Extract the (x, y) coordinate from the center of the cell holding the provided text.  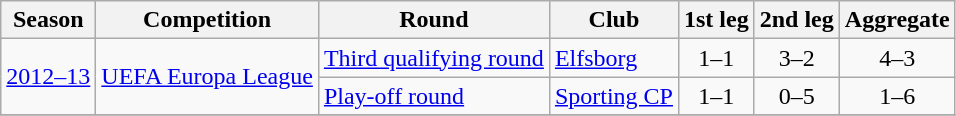
2012–13 (48, 77)
3–2 (796, 58)
Round (434, 20)
1st leg (716, 20)
Club (614, 20)
0–5 (796, 96)
Elfsborg (614, 58)
1–6 (897, 96)
UEFA Europa League (208, 77)
Season (48, 20)
Aggregate (897, 20)
Play-off round (434, 96)
Competition (208, 20)
4–3 (897, 58)
2nd leg (796, 20)
Third qualifying round (434, 58)
Sporting CP (614, 96)
